Identify which cell holds the provided text, then report its (x, y) central coordinate. 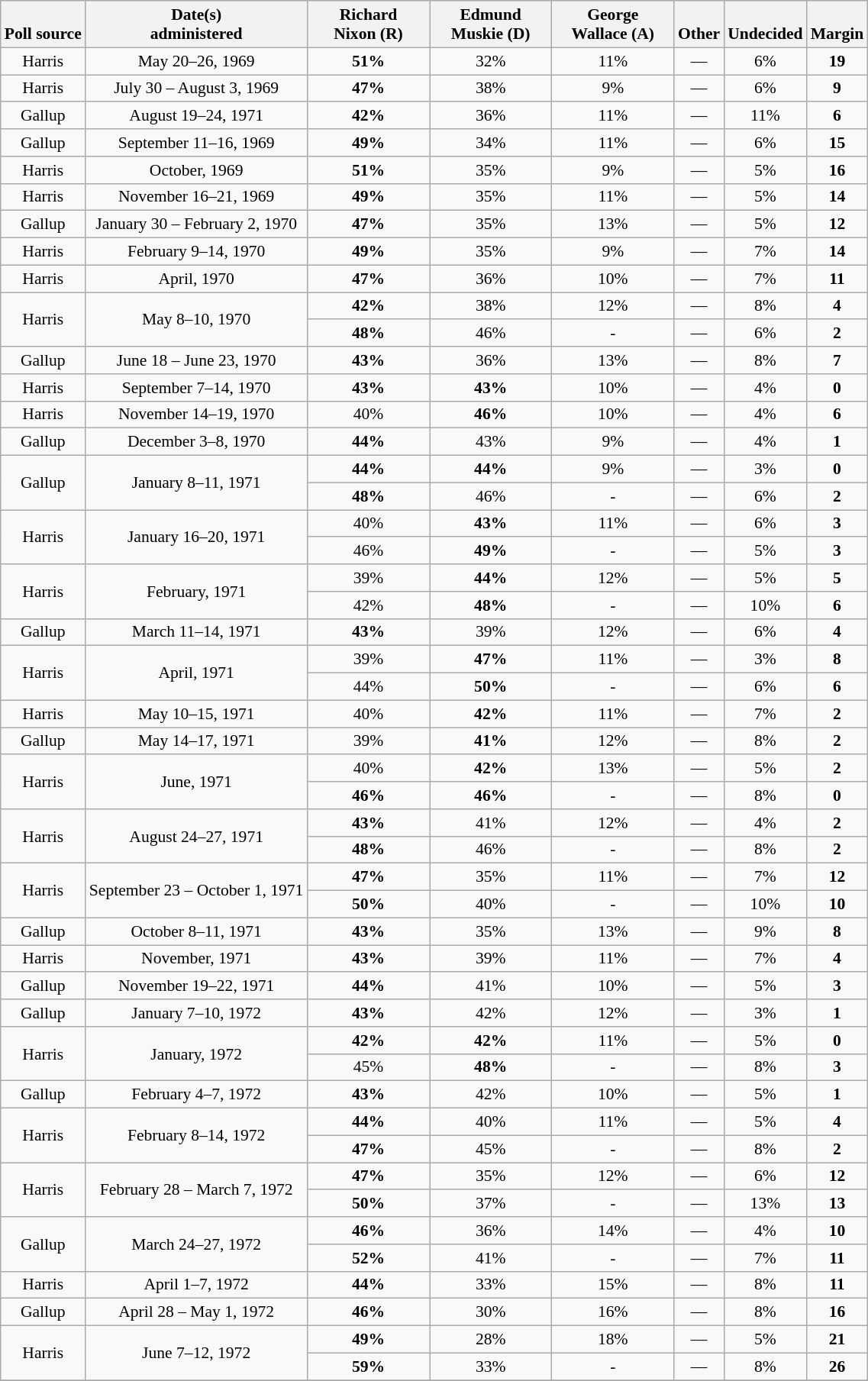
June 18 – June 23, 1970 (197, 360)
March 24–27, 1972 (197, 1244)
July 30 – August 3, 1969 (197, 89)
16% (613, 1312)
September 23 – October 1, 1971 (197, 890)
April 28 – May 1, 1972 (197, 1312)
June 7–12, 1972 (197, 1353)
February 8–14, 1972 (197, 1136)
26 (837, 1366)
September 11–16, 1969 (197, 143)
Poll source (43, 24)
March 11–14, 1971 (197, 632)
September 7–14, 1970 (197, 388)
January 16–20, 1971 (197, 537)
January 7–10, 1972 (197, 1013)
19 (837, 61)
May 20–26, 1969 (197, 61)
5 (837, 578)
Margin (837, 24)
November, 1971 (197, 959)
34% (491, 143)
28% (491, 1340)
May 10–15, 1971 (197, 714)
June, 1971 (197, 782)
59% (368, 1366)
EdmundMuskie (D) (491, 24)
January, 1972 (197, 1053)
GeorgeWallace (A) (613, 24)
RichardNixon (R) (368, 24)
February 28 – March 7, 1972 (197, 1189)
April, 1971 (197, 673)
April, 1970 (197, 279)
August 19–24, 1971 (197, 116)
Other (699, 24)
April 1–7, 1972 (197, 1285)
21 (837, 1340)
January 30 – February 2, 1970 (197, 224)
May 14–17, 1971 (197, 741)
October 8–11, 1971 (197, 931)
February 9–14, 1970 (197, 252)
Date(s)administered (197, 24)
32% (491, 61)
30% (491, 1312)
January 8–11, 1971 (197, 482)
November 19–22, 1971 (197, 986)
18% (613, 1340)
November 16–21, 1969 (197, 197)
9 (837, 89)
February, 1971 (197, 591)
15% (613, 1285)
December 3–8, 1970 (197, 442)
14% (613, 1231)
7 (837, 360)
May 8–10, 1970 (197, 319)
13 (837, 1204)
November 14–19, 1970 (197, 415)
37% (491, 1204)
Undecided (765, 24)
August 24–27, 1971 (197, 837)
October, 1969 (197, 170)
52% (368, 1258)
February 4–7, 1972 (197, 1095)
15 (837, 143)
